Pinpoint the cell where the given text exists, returning its (x, y) midpoint coordinate. 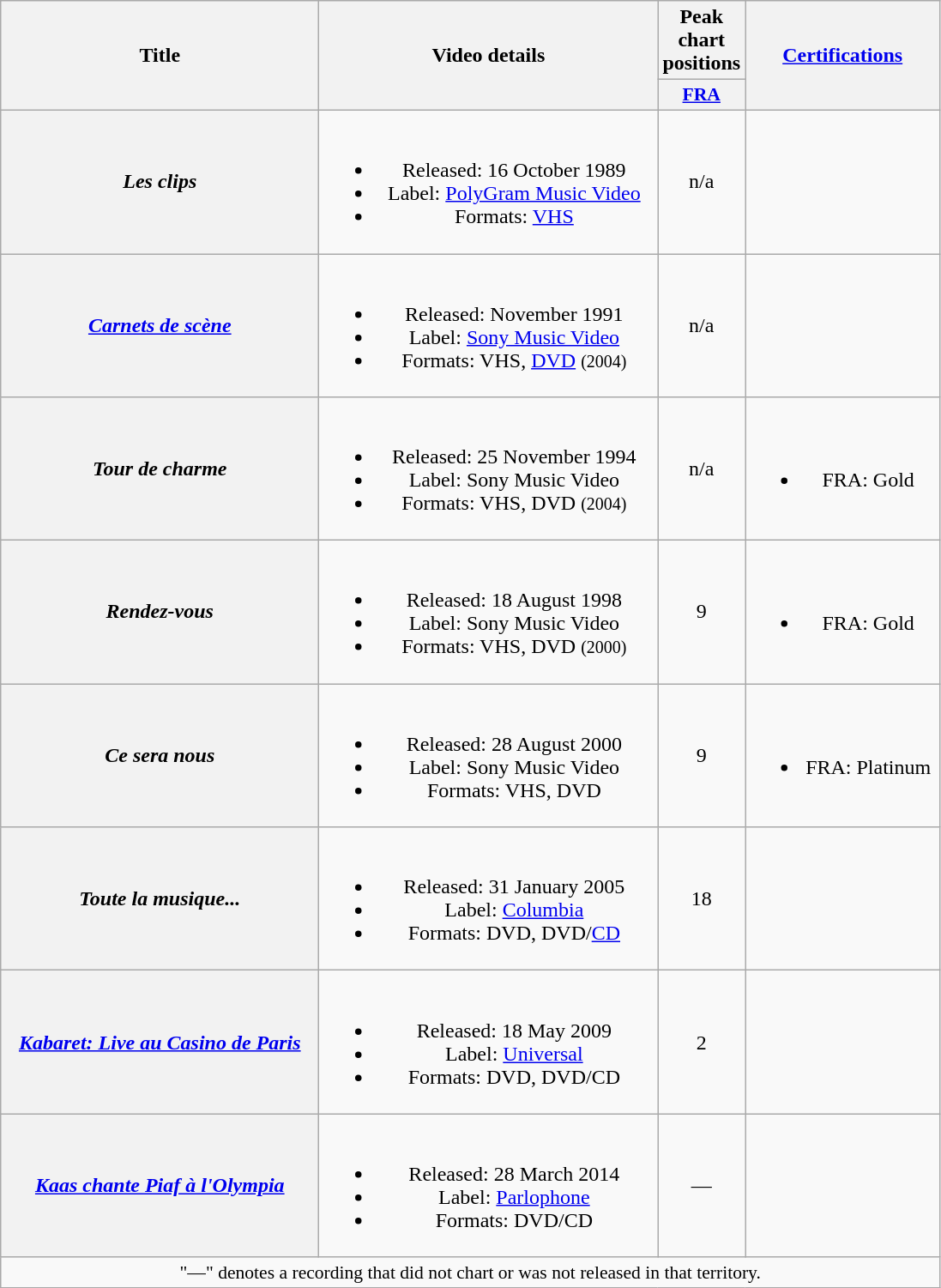
Rendez-vous (160, 613)
Video details (489, 56)
2 (702, 1042)
Toute la musique... (160, 899)
Peak chart positions (702, 40)
Released: 25 November 1994Label: Sony Music VideoFormats: VHS, DVD (2004) (489, 469)
Released: 18 May 2009Label: UniversalFormats: DVD, DVD/CD (489, 1042)
Tour de charme (160, 469)
Kaas chante Piaf à l'Olympia (160, 1186)
Released: 28 March 2014Label: ParlophoneFormats: DVD/CD (489, 1186)
Title (160, 56)
Ce sera nous (160, 755)
Released: November 1991Label: Sony Music VideoFormats: VHS, DVD (2004) (489, 326)
"—" denotes a recording that did not chart or was not released in that territory. (470, 1273)
Certifications (842, 56)
— (702, 1186)
FRA (702, 95)
Released: 18 August 1998Label: Sony Music VideoFormats: VHS, DVD (2000) (489, 613)
Kabaret: Live au Casino de Paris (160, 1042)
Released: 16 October 1989Label: PolyGram Music VideoFormats: VHS (489, 182)
Les clips (160, 182)
Released: 31 January 2005Label: ColumbiaFormats: DVD, DVD/CD (489, 899)
FRA: Platinum (842, 755)
Carnets de scène (160, 326)
Released: 28 August 2000Label: Sony Music VideoFormats: VHS, DVD (489, 755)
18 (702, 899)
